Extract the [x, y] coordinate from the center of the cell holding the provided text.  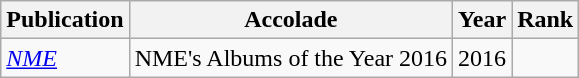
Year [482, 20]
Publication [65, 20]
2016 [482, 58]
NME's Albums of the Year 2016 [290, 58]
NME [65, 58]
Rank [546, 20]
Accolade [290, 20]
